Detect which cell encompasses the target text, then output its (x, y) center coordinate. 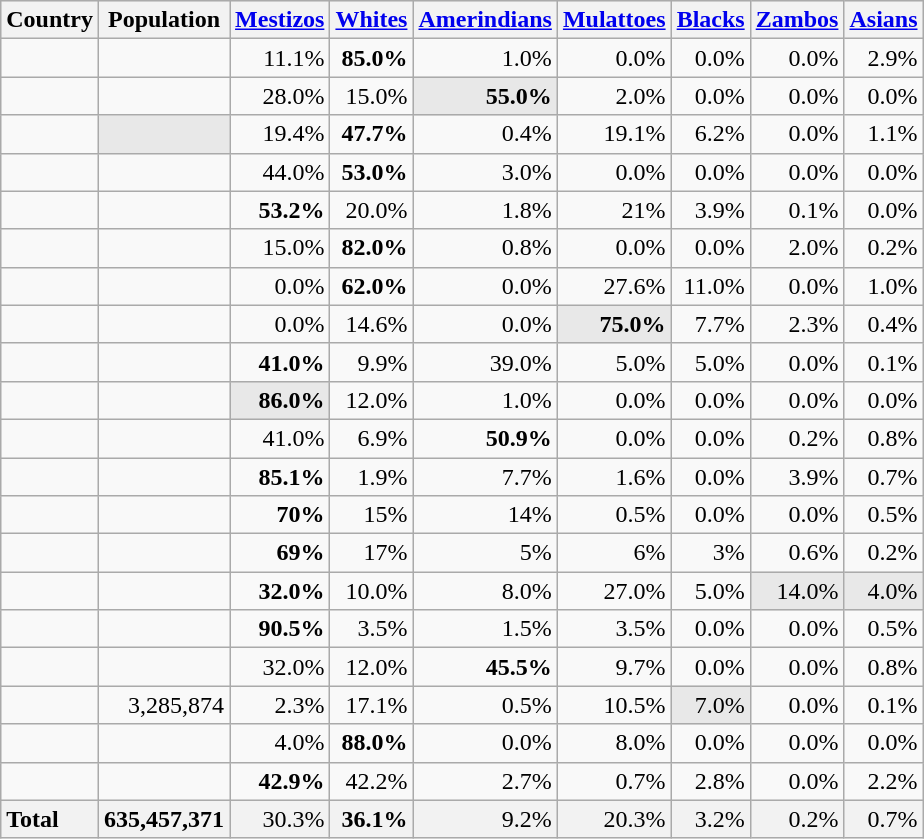
11.0% (710, 286)
62.0% (372, 286)
2.8% (710, 781)
21% (614, 210)
70% (280, 515)
20.0% (372, 210)
86.0% (280, 400)
27.0% (614, 591)
88.0% (372, 743)
50.9% (485, 438)
2.2% (884, 781)
Whites (372, 20)
90.5% (280, 629)
15% (372, 515)
Mestizos (280, 20)
45.5% (485, 667)
635,457,371 (164, 819)
Mulattoes (614, 20)
7.0% (710, 705)
20.3% (614, 819)
1.1% (884, 134)
Blacks (710, 20)
27.6% (614, 286)
Zambos (797, 20)
10.0% (372, 591)
1.6% (614, 477)
19.1% (614, 134)
30.3% (280, 819)
55.0% (485, 96)
Total (50, 819)
11.1% (280, 58)
3,285,874 (164, 705)
53.2% (280, 210)
3.0% (485, 172)
1.5% (485, 629)
Amerindians (485, 20)
Asians (884, 20)
85.1% (280, 477)
42.9% (280, 781)
17% (372, 553)
36.1% (372, 819)
47.7% (372, 134)
6.2% (710, 134)
69% (280, 553)
53.0% (372, 172)
1.8% (485, 210)
14% (485, 515)
10.5% (614, 705)
44.0% (280, 172)
17.1% (372, 705)
42.2% (372, 781)
14.0% (797, 591)
6.9% (372, 438)
19.4% (280, 134)
75.0% (614, 324)
9.9% (372, 362)
14.6% (372, 324)
3% (710, 553)
28.0% (280, 96)
2.9% (884, 58)
Population (164, 20)
9.2% (485, 819)
0.6% (797, 553)
6% (614, 553)
2.7% (485, 781)
1.9% (372, 477)
Country (50, 20)
85.0% (372, 58)
5% (485, 553)
82.0% (372, 248)
39.0% (485, 362)
9.7% (614, 667)
3.2% (710, 819)
